Scan for the cell matching the given text and deliver its (x, y) coordinate at center. 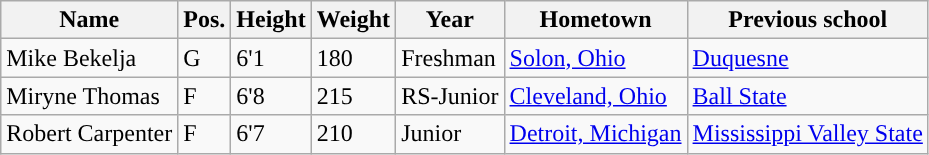
215 (353, 96)
Junior (450, 134)
Miryne Thomas (90, 96)
G (204, 58)
6'8 (271, 96)
Hometown (596, 20)
180 (353, 58)
RS-Junior (450, 96)
Weight (353, 20)
Pos. (204, 20)
Duquesne (808, 58)
Solon, Ohio (596, 58)
Detroit, Michigan (596, 134)
Year (450, 20)
Freshman (450, 58)
6'1 (271, 58)
210 (353, 134)
6'7 (271, 134)
Robert Carpenter (90, 134)
Mike Bekelja (90, 58)
Cleveland, Ohio (596, 96)
Name (90, 20)
Mississippi Valley State (808, 134)
Ball State (808, 96)
Previous school (808, 20)
Height (271, 20)
